Return (X, Y) of the center of cell containing provided text 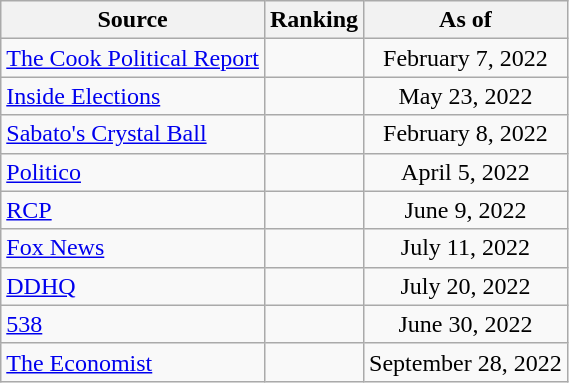
Sabato's Crystal Ball (133, 134)
RCP (133, 210)
The Economist (133, 362)
538 (133, 324)
February 8, 2022 (466, 134)
July 11, 2022 (466, 248)
June 30, 2022 (466, 324)
June 9, 2022 (466, 210)
Ranking (314, 20)
February 7, 2022 (466, 58)
May 23, 2022 (466, 96)
July 20, 2022 (466, 286)
Inside Elections (133, 96)
Source (133, 20)
Politico (133, 172)
The Cook Political Report (133, 58)
April 5, 2022 (466, 172)
Fox News (133, 248)
September 28, 2022 (466, 362)
As of (466, 20)
DDHQ (133, 286)
